Pinpoint the cell where the given text exists, returning its (x, y) midpoint coordinate. 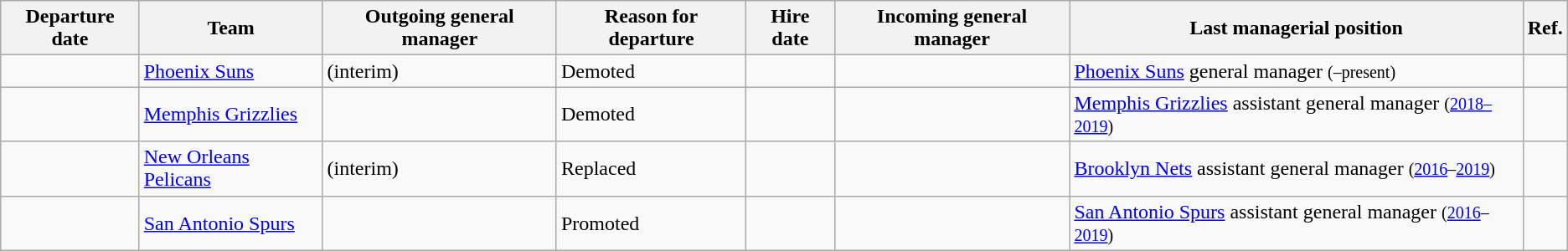
Departure date (70, 28)
Memphis Grizzlies (231, 114)
Phoenix Suns general manager (–present) (1297, 71)
Team (231, 28)
Replaced (651, 169)
Phoenix Suns (231, 71)
New Orleans Pelicans (231, 169)
Ref. (1545, 28)
San Antonio Spurs assistant general manager (2016–2019) (1297, 223)
San Antonio Spurs (231, 223)
Promoted (651, 223)
Hire date (791, 28)
Reason for departure (651, 28)
Outgoing general manager (439, 28)
Last managerial position (1297, 28)
Incoming general manager (952, 28)
Memphis Grizzlies assistant general manager (2018–2019) (1297, 114)
Brooklyn Nets assistant general manager (2016–2019) (1297, 169)
